Capture the cell that displays the provided text and extract its (x, y) central coordinate. 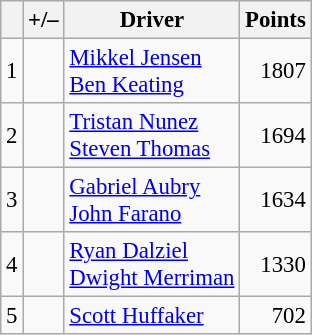
1 (12, 72)
+/– (44, 20)
Driver (152, 20)
2 (12, 136)
Tristan Nunez Steven Thomas (152, 136)
1330 (276, 264)
Gabriel Aubry John Farano (152, 200)
1694 (276, 136)
Points (276, 20)
Mikkel Jensen Ben Keating (152, 72)
1807 (276, 72)
702 (276, 316)
5 (12, 316)
3 (12, 200)
Ryan Dalziel Dwight Merriman (152, 264)
Scott Huffaker (152, 316)
4 (12, 264)
1634 (276, 200)
